Return the [X, Y] coordinate for the center point of the cell that contains the specified text.  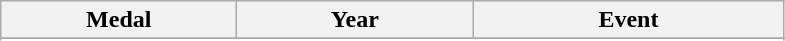
Event [628, 20]
Year [355, 20]
Medal [119, 20]
